From the cell containing the given text, extract its center point as [X, Y] coordinate. 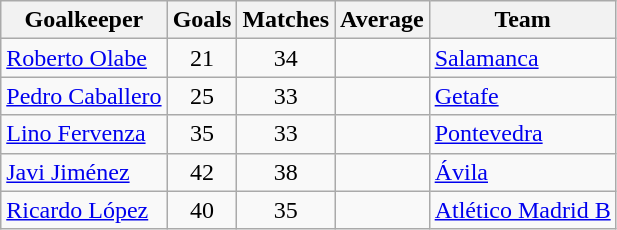
42 [202, 172]
40 [202, 210]
Pontevedra [522, 134]
Ricardo López [84, 210]
34 [286, 58]
Goalkeeper [84, 20]
Goals [202, 20]
Atlético Madrid B [522, 210]
Getafe [522, 96]
Salamanca [522, 58]
21 [202, 58]
Pedro Caballero [84, 96]
Matches [286, 20]
25 [202, 96]
Lino Fervenza [84, 134]
Ávila [522, 172]
Team [522, 20]
Roberto Olabe [84, 58]
Javi Jiménez [84, 172]
Average [382, 20]
38 [286, 172]
